Scan for the cell matching the given text and deliver its [x, y] coordinate at center. 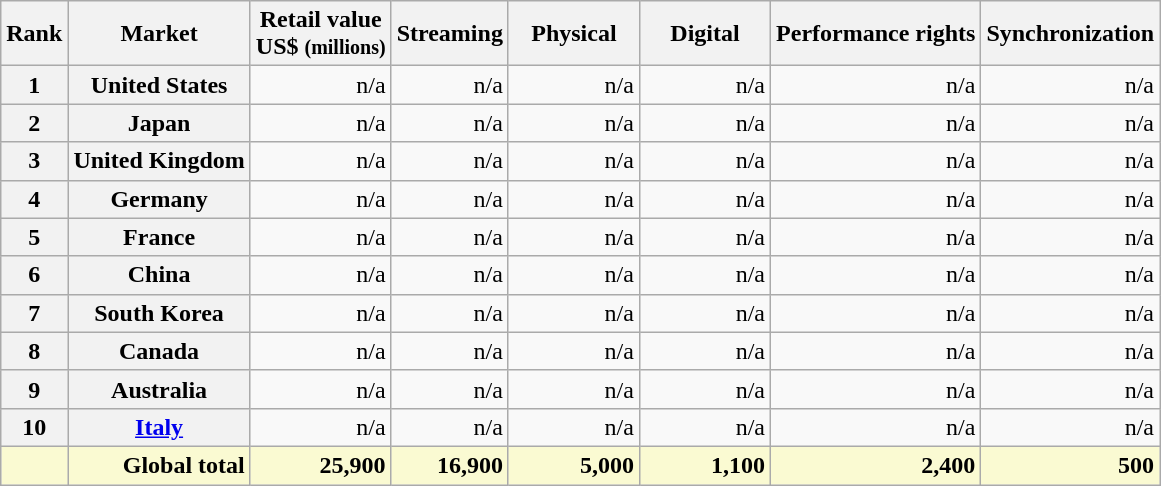
Physical [574, 34]
6 [34, 275]
8 [34, 351]
Canada [159, 351]
Global total [159, 465]
Australia [159, 389]
16,900 [450, 465]
4 [34, 199]
Japan [159, 123]
Streaming [450, 34]
Digital [704, 34]
10 [34, 427]
Rank [34, 34]
25,900 [320, 465]
2,400 [876, 465]
United States [159, 85]
Germany [159, 199]
United Kingdom [159, 161]
Italy [159, 427]
2 [34, 123]
500 [1070, 465]
3 [34, 161]
China [159, 275]
Market [159, 34]
South Korea [159, 313]
Synchronization [1070, 34]
7 [34, 313]
Retail valueUS$ (millions) [320, 34]
1,100 [704, 465]
Performance rights [876, 34]
9 [34, 389]
5 [34, 237]
France [159, 237]
5,000 [574, 465]
1 [34, 85]
